Return the (x, y) coordinate for the center point of the cell that contains the specified text.  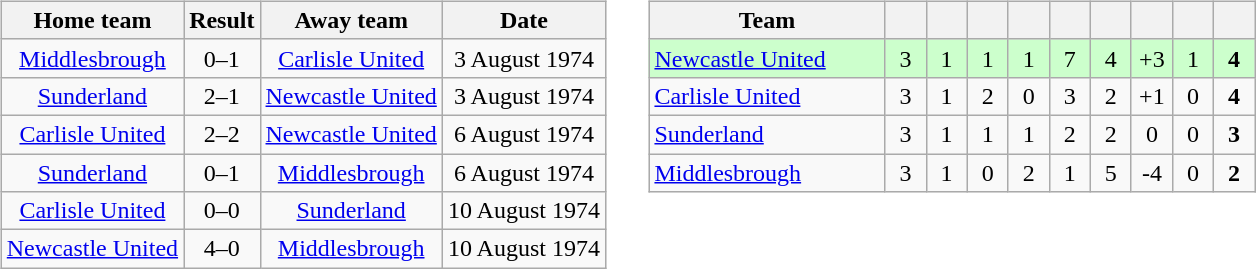
+1 (1152, 96)
Away team (351, 20)
2–1 (222, 96)
Date (524, 20)
0–0 (222, 211)
+3 (1152, 58)
Team (767, 20)
-4 (1152, 173)
Home team (92, 20)
2–2 (222, 134)
5 (1110, 173)
4–0 (222, 249)
7 (1070, 58)
Result (222, 20)
